Determine the (x, y) coordinate at the center of the cell enclosing the given text.  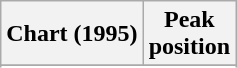
Peakposition (189, 34)
Chart (1995) (72, 34)
